Extract the [X, Y] coordinate from the center of the cell holding the provided text.  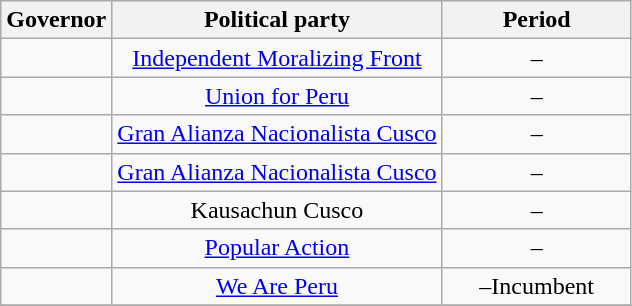
Governor [56, 20]
Period [536, 20]
–Incumbent [536, 286]
Kausachun Cusco [277, 210]
We Are Peru [277, 286]
Popular Action [277, 248]
Political party [277, 20]
Independent Moralizing Front [277, 58]
Union for Peru [277, 96]
